Search for the cell housing the specified text and yield its [X, Y] center coordinate. 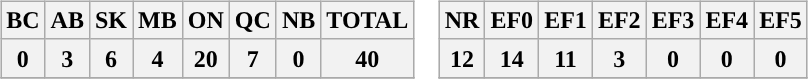
TOTAL [368, 20]
QC [252, 20]
MB [158, 20]
EF0 [512, 20]
11 [566, 58]
EF2 [619, 20]
SK [110, 20]
ON [206, 20]
7 [252, 58]
AB [67, 20]
EF1 [566, 20]
EF3 [673, 20]
14 [512, 58]
NR [462, 20]
NB [298, 20]
BC [23, 20]
EF4 [727, 20]
EF5 [781, 20]
4 [158, 58]
40 [368, 58]
20 [206, 58]
12 [462, 58]
6 [110, 58]
